Capture the cell that displays the provided text and extract its [X, Y] central coordinate. 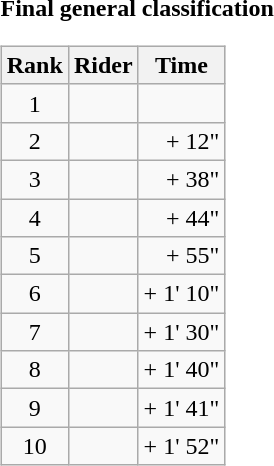
3 [34, 179]
+ 1' 52" [182, 446]
1 [34, 103]
6 [34, 294]
+ 1' 30" [182, 332]
Rank [34, 65]
4 [34, 217]
+ 38" [182, 179]
+ 12" [182, 141]
5 [34, 256]
+ 1' 10" [182, 294]
2 [34, 141]
Rider [103, 65]
+ 55" [182, 256]
Time [182, 65]
+ 1' 41" [182, 408]
8 [34, 370]
9 [34, 408]
+ 44" [182, 217]
10 [34, 446]
7 [34, 332]
+ 1' 40" [182, 370]
